Extract the [x, y] coordinate from the center of the cell holding the provided text.  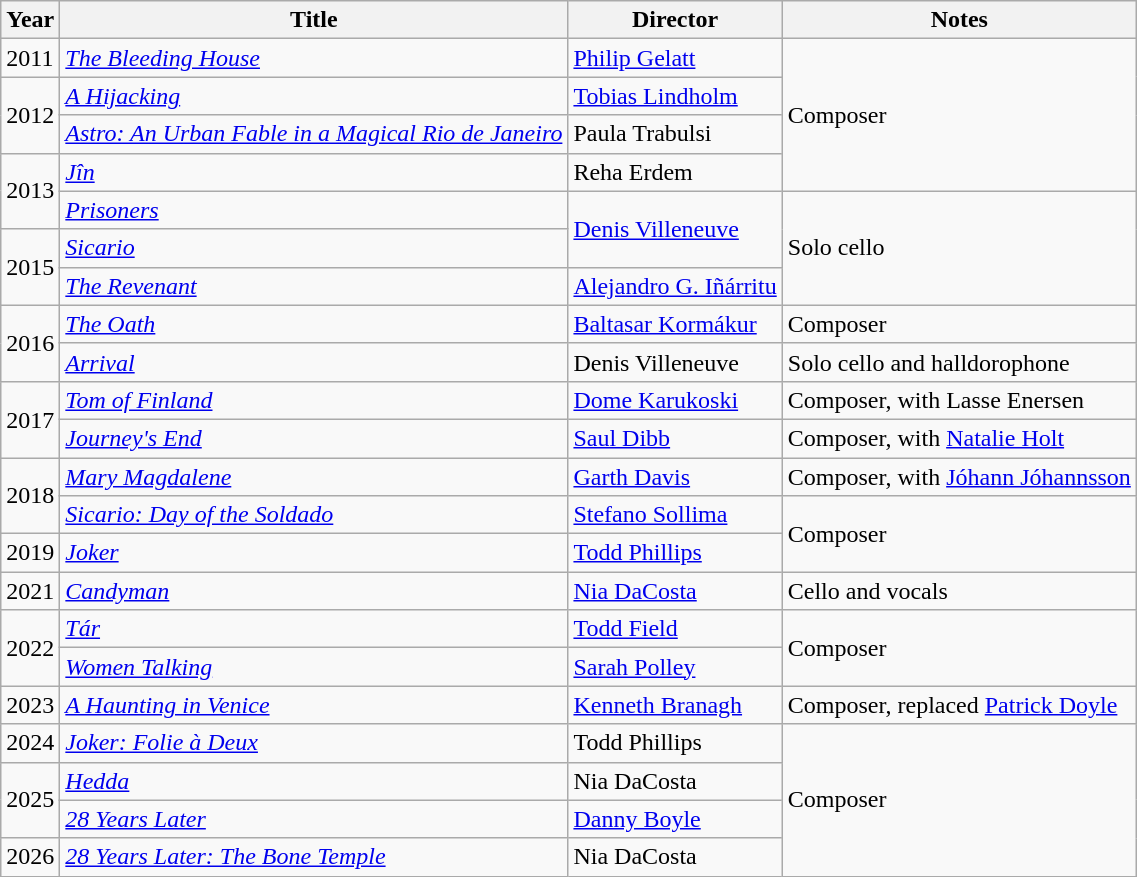
Solo cello [959, 248]
Journey's End [314, 438]
2026 [30, 857]
Baltasar Kormákur [675, 324]
2019 [30, 553]
Todd Field [675, 629]
Title [314, 20]
2012 [30, 115]
Dome Karukoski [675, 400]
The Bleeding House [314, 58]
Cello and vocals [959, 591]
28 Years Later [314, 819]
Sicario [314, 248]
Women Talking [314, 667]
2025 [30, 800]
Notes [959, 20]
28 Years Later: The Bone Temple [314, 857]
2013 [30, 191]
Stefano Sollima [675, 515]
2011 [30, 58]
2021 [30, 591]
Astro: An Urban Fable in a Magical Rio de Janeiro [314, 134]
Composer, with Jóhann Jóhannsson [959, 477]
Arrival [314, 362]
The Oath [314, 324]
2015 [30, 267]
Joker: Folie à Deux [314, 743]
2016 [30, 343]
Saul Dibb [675, 438]
Tár [314, 629]
Joker [314, 553]
Danny Boyle [675, 819]
2024 [30, 743]
Year [30, 20]
Composer, replaced Patrick Doyle [959, 705]
Jîn [314, 172]
2022 [30, 648]
Tobias Lindholm [675, 96]
Paula Trabulsi [675, 134]
Kenneth Branagh [675, 705]
Candyman [314, 591]
The Revenant [314, 286]
Solo cello and halldorophone [959, 362]
Tom of Finland [314, 400]
Hedda [314, 781]
Reha Erdem [675, 172]
Alejandro G. Iñárritu [675, 286]
2023 [30, 705]
2017 [30, 419]
A Hijacking [314, 96]
Philip Gelatt [675, 58]
A Haunting in Venice [314, 705]
Mary Magdalene [314, 477]
Sarah Polley [675, 667]
Composer, with Lasse Enersen [959, 400]
Garth Davis [675, 477]
Sicario: Day of the Soldado [314, 515]
2018 [30, 496]
Prisoners [314, 210]
Composer, with Natalie Holt [959, 438]
Director [675, 20]
